Pinpoint the cell where the given text exists, returning its [X, Y] midpoint coordinate. 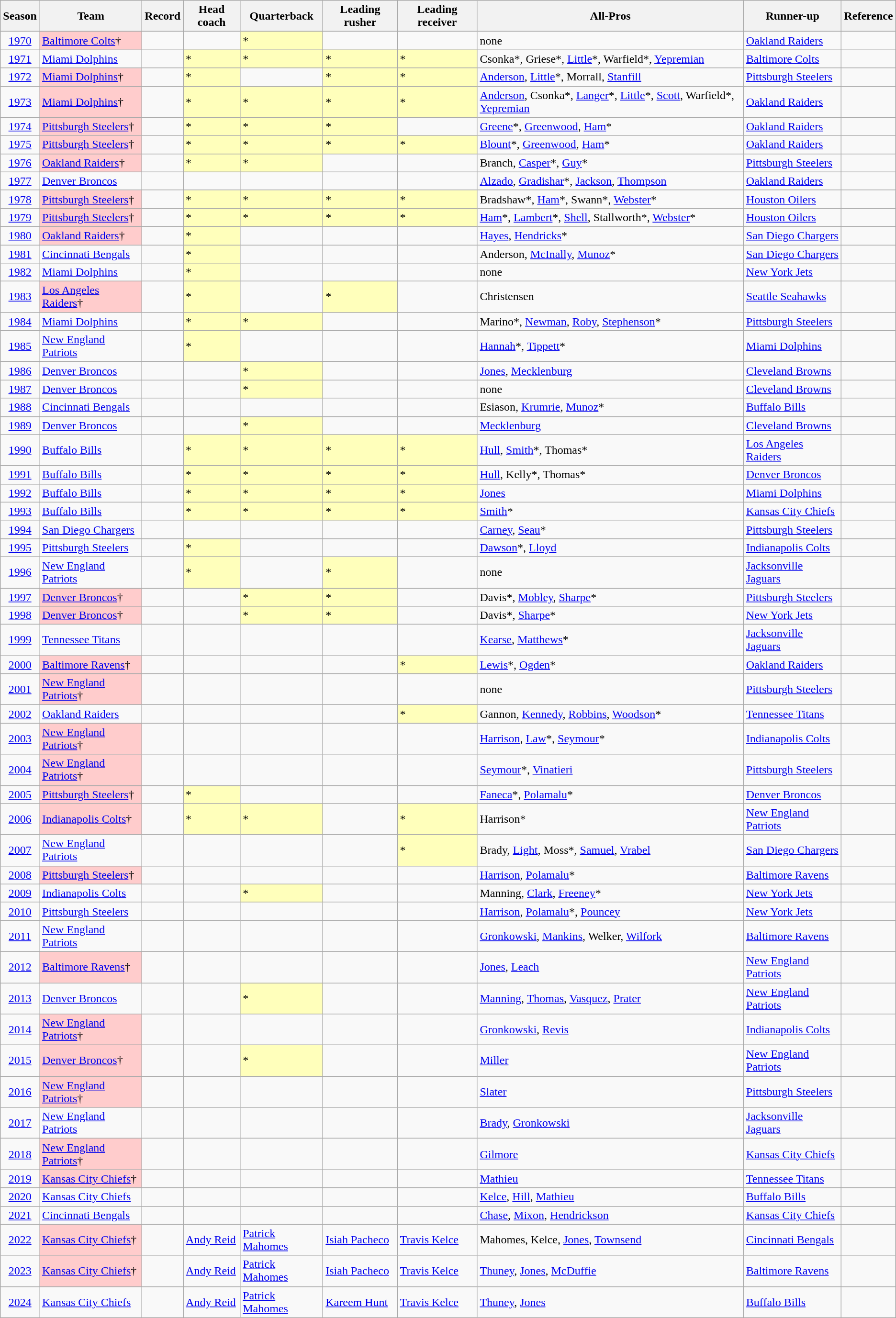
1978 [20, 199]
Faneca*, Polamalu* [610, 794]
Anderson, Little*, Morrall, Stanfill [610, 77]
1991 [20, 475]
1972 [20, 77]
Hull, Smith*, Thomas* [610, 450]
Los Angeles Raiders† [90, 297]
Leading receiver [437, 16]
2023 [20, 1271]
Seattle Seahawks [793, 297]
1990 [20, 450]
Jones, Leach [610, 967]
2000 [20, 665]
Team [90, 16]
2009 [20, 893]
1998 [20, 615]
Slater [610, 1092]
Baltimore Colts [793, 59]
2022 [20, 1240]
Harrison, Law*, Seymour* [610, 739]
Hayes, Hendricks* [610, 235]
Kareem Hunt [360, 1302]
Jones [610, 493]
2018 [20, 1154]
Manning, Clark, Freeney* [610, 893]
Blount*, Greenwood, Ham* [610, 145]
1983 [20, 297]
Mathieu [610, 1179]
All-Pros [610, 16]
1993 [20, 511]
Marino*, Newman, Roby, Stephenson* [610, 322]
2007 [20, 850]
Runner-up [793, 16]
Chase, Mixon, Hendrickson [610, 1215]
Kelce, Hill, Mathieu [610, 1197]
2006 [20, 819]
Gannon, Kennedy, Robbins, Woodson* [610, 714]
2017 [20, 1123]
1980 [20, 235]
Manning, Thomas, Vasquez, Prater [610, 998]
Harrison, Polamalu* [610, 875]
Christensen [610, 297]
2015 [20, 1061]
Quarterback [281, 16]
2012 [20, 967]
1973 [20, 101]
Lewis*, Ogden* [610, 665]
Anderson, Csonka*, Langer*, Little*, Scott, Warfield*, Yepremian [610, 101]
Mahomes, Kelce, Jones, Townsend [610, 1240]
1974 [20, 126]
Gronkowski, Revis [610, 1030]
Jones, Mecklenburg [610, 371]
1999 [20, 640]
1981 [20, 254]
2016 [20, 1092]
1989 [20, 425]
1984 [20, 322]
2021 [20, 1215]
Hannah*, Tippett* [610, 346]
Reference [868, 16]
2008 [20, 875]
2011 [20, 936]
Baltimore Colts† [90, 41]
Thuney, Jones [610, 1302]
Anderson, McInally, Munoz* [610, 254]
1976 [20, 163]
2003 [20, 739]
Season [20, 16]
Greene*, Greenwood, Ham* [610, 126]
Carney, Seau* [610, 529]
2019 [20, 1179]
1977 [20, 181]
Hull, Kelly*, Thomas* [610, 475]
Csonka*, Griese*, Little*, Warfield*, Yepremian [610, 59]
Seymour*, Vinatieri [610, 770]
2005 [20, 794]
Kearse, Matthews* [610, 640]
1979 [20, 217]
2014 [20, 1030]
1987 [20, 389]
Thuney, Jones, McDuffie [610, 1271]
Alzado, Gradishar*, Jackson, Thompson [610, 181]
Gilmore [610, 1154]
2020 [20, 1197]
1971 [20, 59]
Los Angeles Raiders [793, 450]
1994 [20, 529]
Davis*, Sharpe* [610, 615]
Harrison* [610, 819]
Dawson*, Lloyd [610, 547]
1996 [20, 572]
2002 [20, 714]
Leading rusher [360, 16]
1992 [20, 493]
1985 [20, 346]
Ham*, Lambert*, Shell, Stallworth*, Webster* [610, 217]
Indianapolis Colts† [90, 819]
1975 [20, 145]
Head coach [212, 16]
1986 [20, 371]
1997 [20, 597]
2001 [20, 689]
Record [163, 16]
Harrison, Polamalu*, Pouncey [610, 911]
Miller [610, 1061]
Brady, Gronkowski [610, 1123]
Branch, Casper*, Guy* [610, 163]
1988 [20, 407]
Smith* [610, 511]
2013 [20, 998]
1982 [20, 272]
2004 [20, 770]
Davis*, Mobley, Sharpe* [610, 597]
2024 [20, 1302]
1995 [20, 547]
Bradshaw*, Ham*, Swann*, Webster* [610, 199]
1970 [20, 41]
Mecklenburg [610, 425]
Gronkowski, Mankins, Welker, Wilfork [610, 936]
Brady, Light, Moss*, Samuel, Vrabel [610, 850]
2010 [20, 911]
Esiason, Krumrie, Munoz* [610, 407]
